For the text-containing cell, return its midpoint in [X, Y] coordinate format. 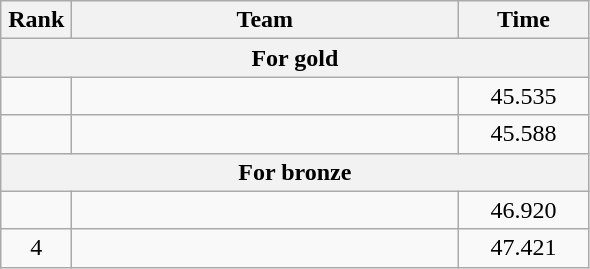
Rank [36, 20]
For gold [295, 58]
47.421 [524, 248]
For bronze [295, 172]
45.535 [524, 96]
Team [265, 20]
Time [524, 20]
46.920 [524, 210]
45.588 [524, 134]
4 [36, 248]
